Extract the [X, Y] coordinate from the center of the cell holding the provided text.  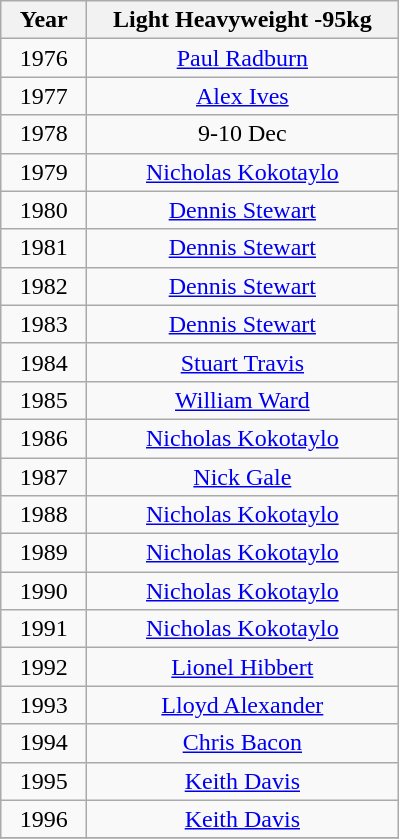
1984 [44, 362]
1991 [44, 629]
1990 [44, 591]
1988 [44, 515]
1992 [44, 667]
Nick Gale [242, 477]
1977 [44, 96]
9-10 Dec [242, 134]
Lloyd Alexander [242, 705]
1978 [44, 134]
1995 [44, 781]
1994 [44, 743]
Year [44, 20]
Lionel Hibbert [242, 667]
1979 [44, 172]
William Ward [242, 400]
1985 [44, 400]
Light Heavyweight -95kg [242, 20]
Stuart Travis [242, 362]
1982 [44, 286]
Paul Radburn [242, 58]
1981 [44, 248]
1986 [44, 438]
1976 [44, 58]
1993 [44, 705]
Chris Bacon [242, 743]
Alex Ives [242, 96]
1987 [44, 477]
1996 [44, 819]
1980 [44, 210]
1989 [44, 553]
1983 [44, 324]
